Search for the cell housing the specified text and yield its [X, Y] center coordinate. 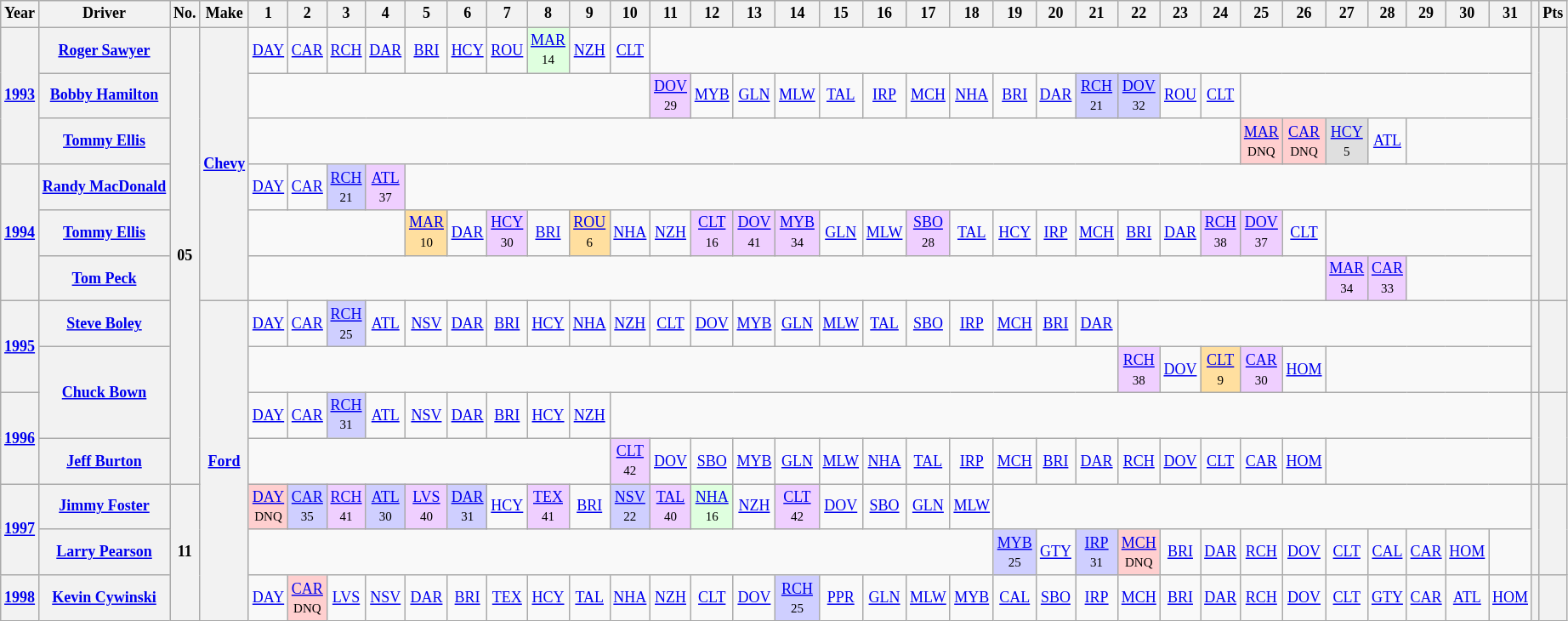
26 [1304, 14]
MAR34 [1347, 278]
Larry Pearson [104, 552]
SBO28 [929, 233]
ROU6 [589, 233]
10 [630, 14]
TAL40 [671, 507]
DOV29 [671, 96]
18 [971, 14]
LVS40 [427, 507]
9 [589, 14]
1997 [20, 529]
RCH41 [346, 507]
MARDNQ [1261, 141]
4 [386, 14]
6 [468, 14]
DOV32 [1139, 96]
27 [1347, 14]
MYB25 [1014, 552]
13 [754, 14]
5 [427, 14]
IRP31 [1097, 552]
CAR33 [1388, 278]
19 [1014, 14]
DOV37 [1261, 233]
29 [1426, 14]
Kevin Cywinski [104, 598]
30 [1468, 14]
Tom Peck [104, 278]
CLT16 [712, 233]
MYB34 [798, 233]
MCHDNQ [1139, 552]
1 [268, 14]
DOV41 [754, 233]
16 [884, 14]
14 [798, 14]
HCY30 [507, 233]
20 [1056, 14]
1998 [20, 598]
TEX [507, 598]
31 [1510, 14]
Jimmy Foster [104, 507]
12 [712, 14]
CAR35 [308, 507]
LVS [346, 598]
Chevy [224, 164]
Pts [1553, 14]
15 [840, 14]
DAYDNQ [268, 507]
Ford [224, 461]
28 [1388, 14]
1995 [20, 347]
MAR14 [548, 50]
ATL37 [386, 187]
2 [308, 14]
No. [185, 14]
23 [1180, 14]
NHA16 [712, 507]
ATL30 [386, 507]
TEX41 [548, 507]
21 [1097, 14]
MAR10 [427, 233]
Year [20, 14]
3 [346, 14]
PPR [840, 598]
22 [1139, 14]
CAR30 [1261, 370]
Steve Boley [104, 324]
24 [1221, 14]
HCY5 [1347, 141]
1994 [20, 233]
Chuck Bown [104, 393]
7 [507, 14]
Randy MacDonald [104, 187]
Jeff Burton [104, 461]
Roger Sawyer [104, 50]
1993 [20, 95]
Driver [104, 14]
DAR31 [468, 507]
Make [224, 14]
8 [548, 14]
25 [1261, 14]
CLT9 [1221, 370]
1996 [20, 437]
Bobby Hamilton [104, 96]
RCH31 [346, 415]
NSV22 [630, 507]
17 [929, 14]
05 [185, 255]
